Find where the given text appears and provide that cell's center as (X, Y) coordinate. 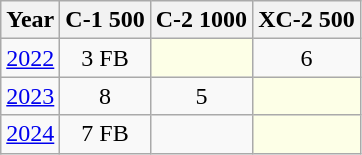
8 (105, 96)
XC-2 500 (307, 20)
2024 (30, 134)
6 (307, 58)
C-2 1000 (201, 20)
5 (201, 96)
3 FB (105, 58)
2022 (30, 58)
7 FB (105, 134)
C-1 500 (105, 20)
Year (30, 20)
2023 (30, 96)
